Capture the cell that displays the provided text and extract its [x, y] central coordinate. 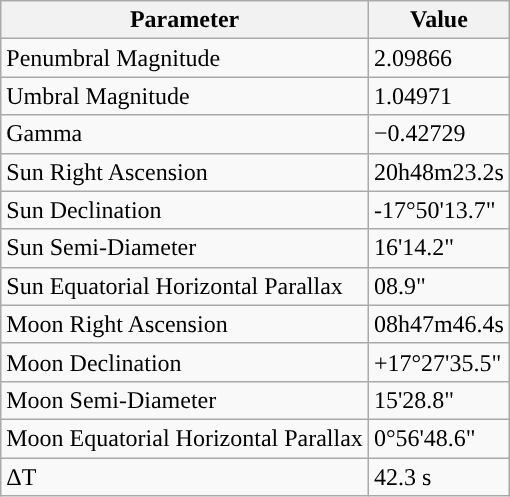
42.3 s [438, 477]
Moon Right Ascension [185, 324]
ΔT [185, 477]
+17°27'35.5" [438, 362]
15'28.8" [438, 400]
Moon Semi-Diameter [185, 400]
08h47m46.4s [438, 324]
Gamma [185, 134]
2.09866 [438, 58]
-17°50'13.7" [438, 210]
Umbral Magnitude [185, 96]
0°56'48.6" [438, 438]
08.9" [438, 286]
Moon Equatorial Horizontal Parallax [185, 438]
Sun Equatorial Horizontal Parallax [185, 286]
16'14.2" [438, 248]
Sun Right Ascension [185, 172]
Sun Semi-Diameter [185, 248]
−0.42729 [438, 134]
20h48m23.2s [438, 172]
1.04971 [438, 96]
Parameter [185, 20]
Value [438, 20]
Moon Declination [185, 362]
Sun Declination [185, 210]
Penumbral Magnitude [185, 58]
